Scan for the cell matching the given text and deliver its (x, y) coordinate at center. 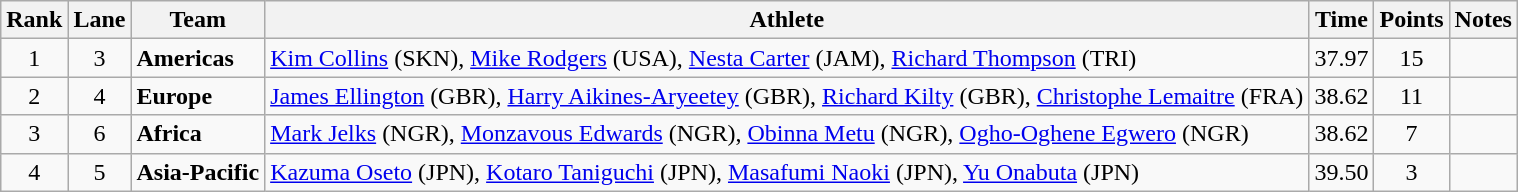
Asia-Pacific (198, 172)
Points (1412, 20)
2 (34, 96)
Kim Collins (SKN), Mike Rodgers (USA), Nesta Carter (JAM), Richard Thompson (TRI) (787, 58)
11 (1412, 96)
James Ellington (GBR), Harry Aikines-Aryeetey (GBR), Richard Kilty (GBR), Christophe Lemaitre (FRA) (787, 96)
Americas (198, 58)
Team (198, 20)
Notes (1483, 20)
Lane (100, 20)
6 (100, 134)
15 (1412, 58)
7 (1412, 134)
Time (1342, 20)
Europe (198, 96)
Kazuma Oseto (JPN), Kotaro Taniguchi (JPN), Masafumi Naoki (JPN), Yu Onabuta (JPN) (787, 172)
Rank (34, 20)
Mark Jelks (NGR), Monzavous Edwards (NGR), Obinna Metu (NGR), Ogho-Oghene Egwero (NGR) (787, 134)
Athlete (787, 20)
5 (100, 172)
Africa (198, 134)
37.97 (1342, 58)
39.50 (1342, 172)
1 (34, 58)
